Pinpoint the cell where the given text exists, returning its [x, y] midpoint coordinate. 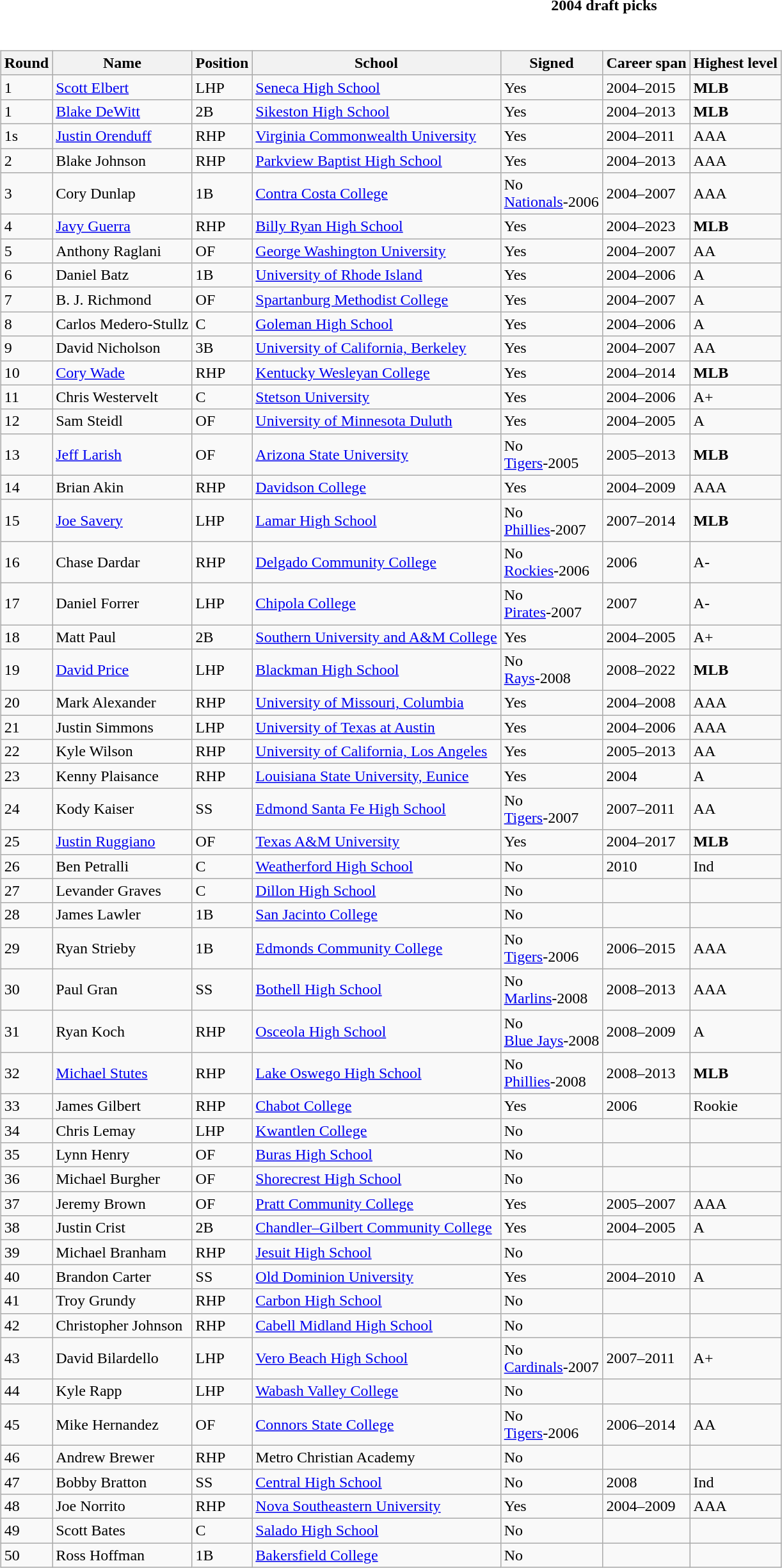
Ben Petralli [122, 866]
45 [26, 1424]
Bobby Bratton [122, 1482]
Texas A&M University [376, 842]
Bothell High School [376, 990]
18 [26, 637]
University of California, Los Angeles [376, 752]
Rookie [735, 1106]
Chase Dardar [122, 562]
University of Texas at Austin [376, 727]
46 [26, 1457]
Seneca High School [376, 87]
Justin Orenduff [122, 136]
Chipola College [376, 603]
Kenny Plaisance [122, 776]
Mike Hernandez [122, 1424]
Mark Alexander [122, 703]
Andrew Brewer [122, 1457]
Carbon High School [376, 1301]
2004–2023 [646, 227]
Carlos Medero-Stullz [122, 324]
30 [26, 990]
NoNationals-2006 [552, 193]
James Gilbert [122, 1106]
Virginia Commonwealth University [376, 136]
Levander Graves [122, 891]
James Lawler [122, 915]
4 [26, 227]
Kody Kaiser [122, 809]
2010 [646, 866]
31 [26, 1031]
Osceola High School [376, 1031]
Chris Westervelt [122, 397]
12 [26, 421]
41 [26, 1301]
Southern University and A&M College [376, 637]
Cory Dunlap [122, 193]
David Price [122, 670]
Stetson University [376, 397]
22 [26, 752]
Buras High School [376, 1155]
Nova Southeastern University [376, 1506]
Matt Paul [122, 637]
Brandon Carter [122, 1277]
8 [26, 324]
David Bilardello [122, 1359]
University of California, Berkeley [376, 348]
Michael Burgher [122, 1179]
Billy Ryan High School [376, 227]
38 [26, 1228]
Davidson College [376, 487]
21 [26, 727]
Career span [646, 63]
NoRockies-2006 [552, 562]
28 [26, 915]
2006–2015 [646, 948]
No Phillies-2008 [552, 1073]
George Washington University [376, 251]
Chabot College [376, 1106]
7 [26, 300]
University of Rhode Island [376, 275]
44 [26, 1391]
Shorecrest High School [376, 1179]
Position [222, 63]
Lake Oswego High School [376, 1073]
2008–2009 [646, 1031]
NoPirates-2007 [552, 603]
David Nicholson [122, 348]
43 [26, 1359]
B. J. Richmond [122, 300]
29 [26, 948]
Lamar High School [376, 520]
27 [26, 891]
19 [26, 670]
Justin Crist [122, 1228]
3B [222, 348]
Wabash Valley College [376, 1391]
36 [26, 1179]
No Tigers-2005 [552, 455]
Kyle Wilson [122, 752]
20 [26, 703]
NoBlue Jays-2008 [552, 1031]
Joe Savery [122, 520]
17 [26, 603]
Michael Branham [122, 1252]
NoPhillies-2007 [552, 520]
NoRays-2008 [552, 670]
2007 [646, 603]
Parkview Baptist High School [376, 161]
Cabell Midland High School [376, 1325]
Blake Johnson [122, 161]
Ryan Strieby [122, 948]
Delgado Community College [376, 562]
24 [26, 809]
2004–2011 [646, 136]
14 [26, 487]
San Jacinto College [376, 915]
Christopher Johnson [122, 1325]
1s [26, 136]
Blake DeWitt [122, 111]
No Marlins-2008 [552, 990]
Chandler–Gilbert Community College [376, 1228]
Javy Guerra [122, 227]
37 [26, 1204]
Kwantlen College [376, 1130]
48 [26, 1506]
2008–2022 [646, 670]
47 [26, 1482]
2004–2015 [646, 87]
Joe Norrito [122, 1506]
Sam Steidl [122, 421]
5 [26, 251]
50 [26, 1555]
Dillon High School [376, 891]
Jeff Larish [122, 455]
Cory Wade [122, 373]
Spartanburg Methodist College [376, 300]
Kyle Rapp [122, 1391]
49 [26, 1530]
34 [26, 1130]
Ryan Koch [122, 1031]
Salado High School [376, 1530]
Ross Hoffman [122, 1555]
Scott Elbert [122, 87]
2004 [646, 776]
39 [26, 1252]
Anthony Raglani [122, 251]
Goleman High School [376, 324]
9 [26, 348]
University of Minnesota Duluth [376, 421]
2008 [646, 1482]
NoCardinals-2007 [552, 1359]
13 [26, 455]
35 [26, 1155]
Vero Beach High School [376, 1359]
11 [26, 397]
Justin Ruggiano [122, 842]
25 [26, 842]
Louisiana State University, Eunice [376, 776]
2006–2014 [646, 1424]
Michael Stutes [122, 1073]
Arizona State University [376, 455]
Highest level [735, 63]
Kentucky Wesleyan College [376, 373]
26 [26, 866]
40 [26, 1277]
Sikeston High School [376, 111]
NoTigers-2007 [552, 809]
University of Missouri, Columbia [376, 703]
Justin Simmons [122, 727]
Lynn Henry [122, 1155]
Old Dominion University [376, 1277]
Jeremy Brown [122, 1204]
2004–2008 [646, 703]
Bakersfield College [376, 1555]
42 [26, 1325]
Round [26, 63]
15 [26, 520]
16 [26, 562]
Daniel Batz [122, 275]
3 [26, 193]
2 [26, 161]
2004–2010 [646, 1277]
Name [122, 63]
2004–2014 [646, 373]
Signed [552, 63]
Weatherford High School [376, 866]
Central High School [376, 1482]
Brian Akin [122, 487]
10 [26, 373]
33 [26, 1106]
Pratt Community College [376, 1204]
Contra Costa College [376, 193]
School [376, 63]
32 [26, 1073]
Connors State College [376, 1424]
Blackman High School [376, 670]
23 [26, 776]
Scott Bates [122, 1530]
2004–2017 [646, 842]
Edmond Santa Fe High School [376, 809]
Jesuit High School [376, 1252]
Troy Grundy [122, 1301]
Paul Gran [122, 990]
Daniel Forrer [122, 603]
Metro Christian Academy [376, 1457]
2005–2007 [646, 1204]
6 [26, 275]
2007–2014 [646, 520]
Edmonds Community College [376, 948]
Chris Lemay [122, 1130]
